Detect which cell encompasses the target text, then output its (x, y) center coordinate. 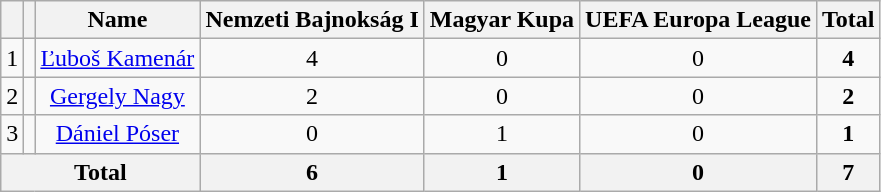
Ľuboš Kamenár (118, 58)
Dániel Póser (118, 134)
UEFA Europa League (698, 20)
3 (12, 134)
Nemzeti Bajnokság I (312, 20)
Gergely Nagy (118, 96)
Magyar Kupa (502, 20)
7 (848, 172)
6 (312, 172)
Name (118, 20)
